Output the [X, Y] coordinate of the center of the cell containing the given text.  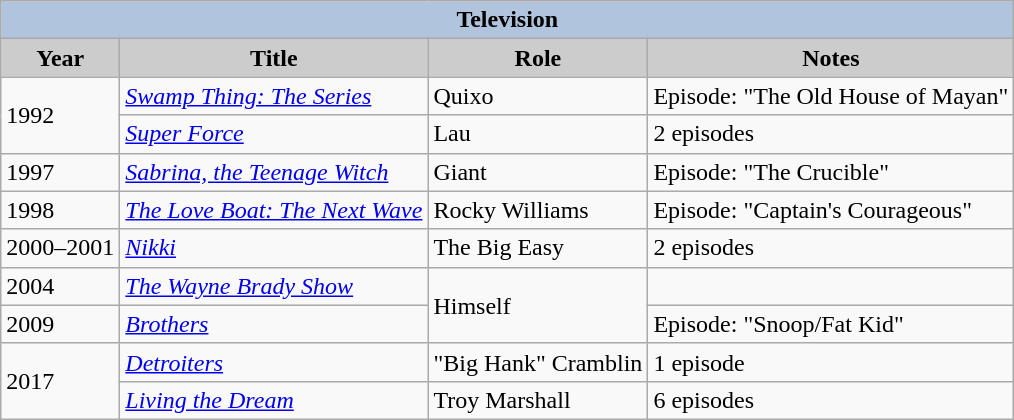
Super Force [274, 134]
1992 [60, 115]
Sabrina, the Teenage Witch [274, 172]
Living the Dream [274, 400]
Title [274, 58]
6 episodes [831, 400]
2009 [60, 324]
Detroiters [274, 362]
Role [538, 58]
The Wayne Brady Show [274, 286]
Quixo [538, 96]
Year [60, 58]
2000–2001 [60, 248]
1998 [60, 210]
"Big Hank" Cramblin [538, 362]
Lau [538, 134]
Television [508, 20]
The Love Boat: The Next Wave [274, 210]
1 episode [831, 362]
Swamp Thing: The Series [274, 96]
Troy Marshall [538, 400]
Episode: "Snoop/Fat Kid" [831, 324]
Himself [538, 305]
Rocky Williams [538, 210]
2017 [60, 381]
Episode: "The Crucible" [831, 172]
2004 [60, 286]
Episode: "Captain's Courageous" [831, 210]
The Big Easy [538, 248]
Episode: "The Old House of Mayan" [831, 96]
Nikki [274, 248]
Giant [538, 172]
1997 [60, 172]
Notes [831, 58]
Brothers [274, 324]
